Provide the [x, y] coordinate of the cell's center where the given text is located.  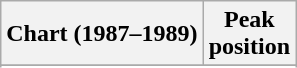
Chart (1987–1989) [102, 34]
Peakposition [249, 34]
